Detect which cell encompasses the target text, then output its [x, y] center coordinate. 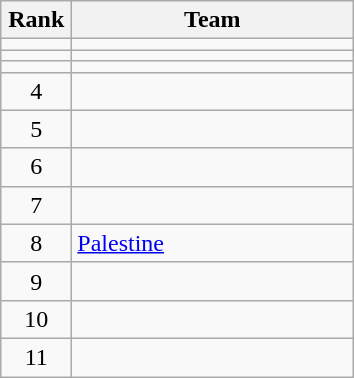
Rank [36, 20]
6 [36, 167]
9 [36, 281]
Palestine [212, 243]
Team [212, 20]
8 [36, 243]
7 [36, 205]
5 [36, 129]
4 [36, 91]
11 [36, 357]
10 [36, 319]
